Scan for the cell matching the given text and deliver its (X, Y) coordinate at center. 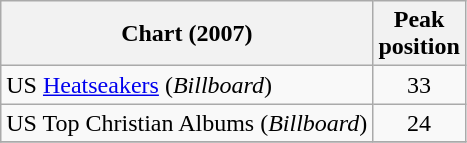
33 (419, 85)
US Heatseakers (Billboard) (187, 85)
Chart (2007) (187, 34)
Peakposition (419, 34)
24 (419, 123)
US Top Christian Albums (Billboard) (187, 123)
